Provide the (x, y) coordinate of the cell's center where the given text is located.  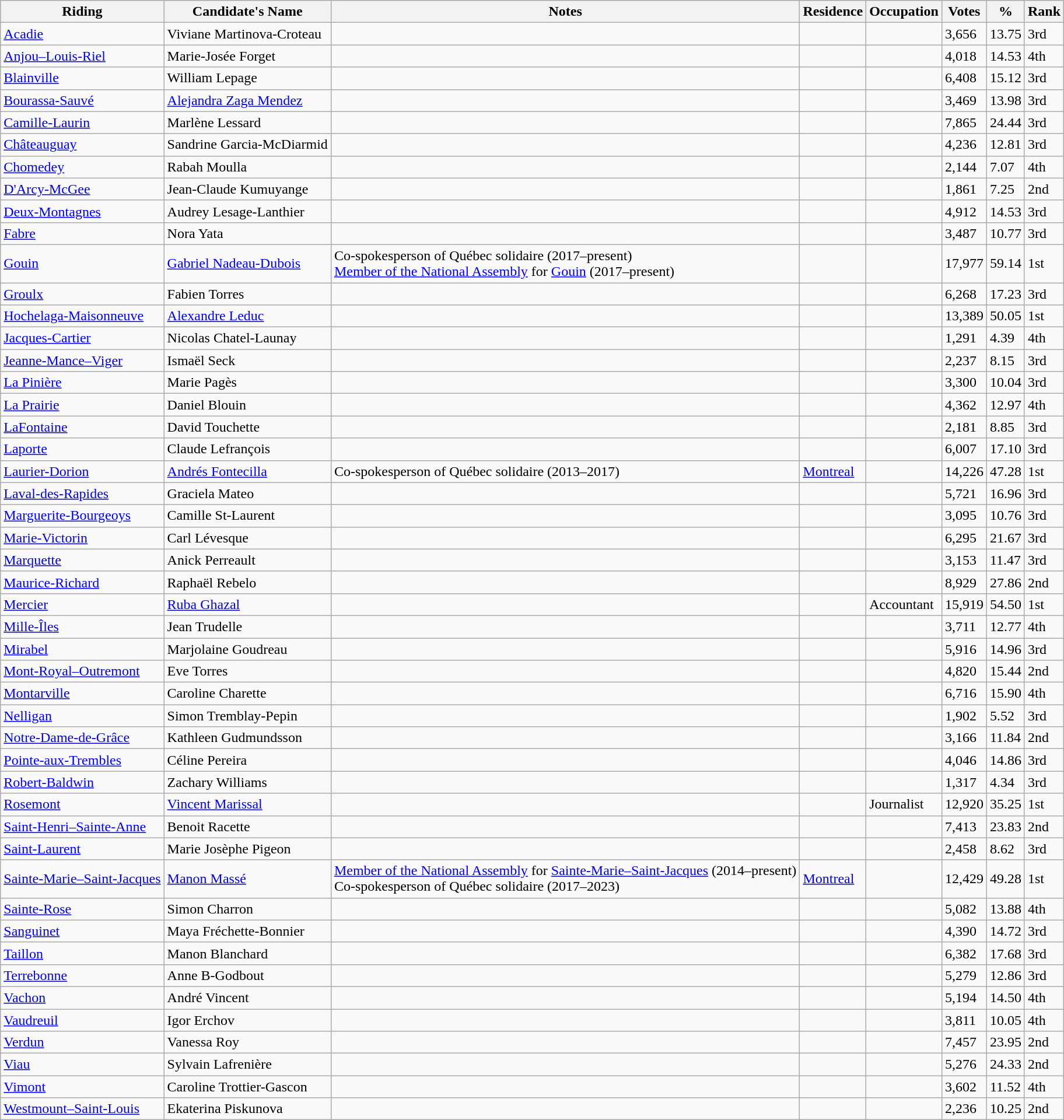
Kathleen Gudmundsson (247, 738)
13.75 (1006, 34)
Mont-Royal–Outremont (82, 671)
3,487 (964, 233)
6,382 (964, 953)
3,095 (964, 516)
Fabre (82, 233)
17.10 (1006, 449)
Zachary Williams (247, 782)
Co-spokesperson of Québec solidaire (2013–2017) (565, 471)
Anick Perreault (247, 560)
Ruba Ghazal (247, 604)
14.96 (1006, 649)
Igor Erchov (247, 1020)
Gouin (82, 264)
William Lepage (247, 78)
8.15 (1006, 360)
Jeanne-Mance–Viger (82, 360)
Member of the National Assembly for Sainte-Marie–Saint-Jacques (2014–present) Co-spokesperson of Québec solidaire (2017–2023) (565, 878)
Chomedey (82, 167)
Ismaël Seck (247, 360)
Saint-Laurent (82, 849)
Sainte-Rose (82, 909)
Votes (964, 12)
Jean-Claude Kumuyange (247, 189)
Châteauguay (82, 145)
7.07 (1006, 167)
10.05 (1006, 1020)
Nora Yata (247, 233)
5,276 (964, 1065)
13.98 (1006, 100)
Verdun (82, 1042)
12.77 (1006, 626)
17.68 (1006, 953)
13,389 (964, 316)
Rabah Moulla (247, 167)
5,721 (964, 494)
Laval-des-Rapides (82, 494)
Marie-Victorin (82, 538)
14.86 (1006, 760)
Sanguinet (82, 931)
Viviane Martinova-Croteau (247, 34)
6,295 (964, 538)
1,861 (964, 189)
6,408 (964, 78)
Carl Lévesque (247, 538)
3,602 (964, 1087)
Groulx (82, 293)
4.39 (1006, 338)
Vimont (82, 1087)
15.12 (1006, 78)
LaFontaine (82, 427)
27.86 (1006, 582)
Camille St-Laurent (247, 516)
Maya Fréchette-Bonnier (247, 931)
Raphaël Rebelo (247, 582)
Claude Lefrançois (247, 449)
4,390 (964, 931)
11.84 (1006, 738)
6,716 (964, 694)
Viau (82, 1065)
14,226 (964, 471)
14.72 (1006, 931)
11.47 (1006, 560)
Occupation (904, 12)
Notre-Dame-de-Grâce (82, 738)
4,912 (964, 211)
Rosemont (82, 804)
Camille-Laurin (82, 123)
Maurice-Richard (82, 582)
D'Arcy-McGee (82, 189)
Manon Blanchard (247, 953)
12.97 (1006, 405)
Co-spokesperson of Québec solidaire (2017–present) Member of the National Assembly for Gouin (2017–present) (565, 264)
Céline Pereira (247, 760)
2,458 (964, 849)
Sainte-Marie–Saint-Jacques (82, 878)
Nicolas Chatel-Launay (247, 338)
4,018 (964, 56)
David Touchette (247, 427)
4,236 (964, 145)
Marguerite-Bourgeoys (82, 516)
7,865 (964, 123)
Alexandre Leduc (247, 316)
4,046 (964, 760)
Mille-Îles (82, 626)
Gabriel Nadeau-Dubois (247, 264)
3,811 (964, 1020)
Anjou–Louis-Riel (82, 56)
59.14 (1006, 264)
4,362 (964, 405)
Deux-Montagnes (82, 211)
5,916 (964, 649)
Residence (833, 12)
24.33 (1006, 1065)
Graciela Mateo (247, 494)
Terrebonne (82, 975)
2,237 (964, 360)
Audrey Lesage-Lanthier (247, 211)
5,194 (964, 998)
50.05 (1006, 316)
Notes (565, 12)
35.25 (1006, 804)
Alejandra Zaga Mendez (247, 100)
11.52 (1006, 1087)
La Pinière (82, 383)
47.28 (1006, 471)
Westmount–Saint-Louis (82, 1109)
Nelligan (82, 716)
Sandrine Garcia-McDiarmid (247, 145)
5,279 (964, 975)
13.88 (1006, 909)
12.86 (1006, 975)
Vincent Marissal (247, 804)
5.52 (1006, 716)
21.67 (1006, 538)
16.96 (1006, 494)
1,291 (964, 338)
3,300 (964, 383)
Mercier (82, 604)
17.23 (1006, 293)
3,469 (964, 100)
Laporte (82, 449)
Marie Pagès (247, 383)
Simon Tremblay-Pepin (247, 716)
Bourassa-Sauvé (82, 100)
Accountant (904, 604)
La Prairie (82, 405)
Riding (82, 12)
7.25 (1006, 189)
Laurier-Dorion (82, 471)
4,820 (964, 671)
7,413 (964, 827)
Ekaterina Piskunova (247, 1109)
2,181 (964, 427)
10.25 (1006, 1109)
1,902 (964, 716)
12.81 (1006, 145)
Vaudreuil (82, 1020)
Hochelaga-Maisonneuve (82, 316)
49.28 (1006, 878)
Benoit Racette (247, 827)
Vanessa Roy (247, 1042)
Marjolaine Goudreau (247, 649)
10.76 (1006, 516)
Marie-Josée Forget (247, 56)
Marie Josèphe Pigeon (247, 849)
Blainville (82, 78)
Simon Charron (247, 909)
15.90 (1006, 694)
17,977 (964, 264)
8.62 (1006, 849)
Acadie (82, 34)
Caroline Charette (247, 694)
Taillon (82, 953)
Rank (1044, 12)
Journalist (904, 804)
Eve Torres (247, 671)
1,317 (964, 782)
6,268 (964, 293)
% (1006, 12)
Marquette (82, 560)
24.44 (1006, 123)
7,457 (964, 1042)
8,929 (964, 582)
Daniel Blouin (247, 405)
12,429 (964, 878)
54.50 (1006, 604)
Jacques-Cartier (82, 338)
Robert-Baldwin (82, 782)
Pointe-aux-Trembles (82, 760)
12,920 (964, 804)
23.83 (1006, 827)
3,711 (964, 626)
4.34 (1006, 782)
3,656 (964, 34)
6,007 (964, 449)
Manon Massé (247, 878)
Anne B-Godbout (247, 975)
Mirabel (82, 649)
3,153 (964, 560)
Saint-Henri–Sainte-Anne (82, 827)
Candidate's Name (247, 12)
15.44 (1006, 671)
Sylvain Lafrenière (247, 1065)
André Vincent (247, 998)
10.77 (1006, 233)
Fabien Torres (247, 293)
3,166 (964, 738)
Caroline Trottier-Gascon (247, 1087)
10.04 (1006, 383)
15,919 (964, 604)
14.50 (1006, 998)
Montarville (82, 694)
Jean Trudelle (247, 626)
8.85 (1006, 427)
5,082 (964, 909)
2,236 (964, 1109)
23.95 (1006, 1042)
Vachon (82, 998)
Andrés Fontecilla (247, 471)
Marlène Lessard (247, 123)
2,144 (964, 167)
